Scan for the cell matching the given text and deliver its (X, Y) coordinate at center. 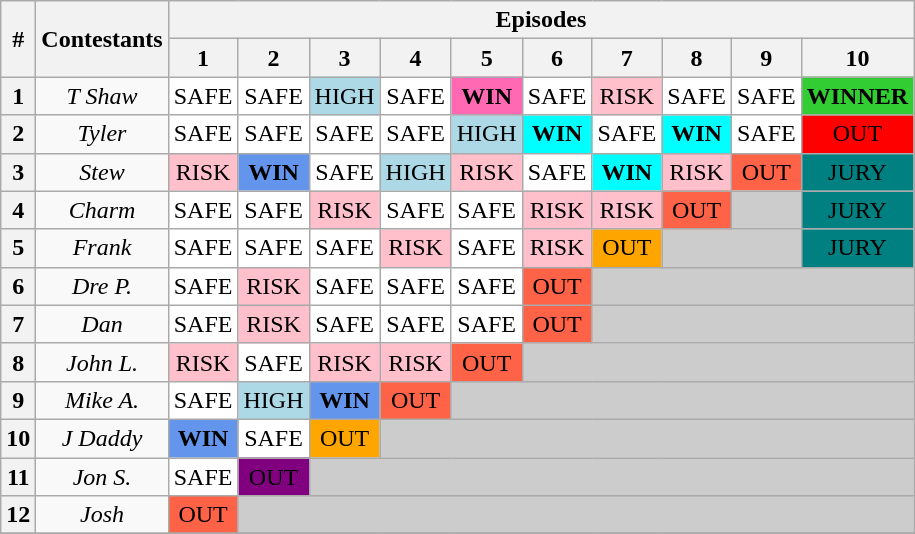
WINNER (857, 96)
11 (18, 477)
Josh (102, 515)
T Shaw (102, 96)
Tyler (102, 134)
12 (18, 515)
Contestants (102, 39)
Jon S. (102, 477)
Mike A. (102, 400)
John L. (102, 362)
Dan (102, 324)
Dre P. (102, 286)
Charm (102, 210)
Frank (102, 248)
Stew (102, 172)
J Daddy (102, 438)
Episodes (540, 20)
# (18, 39)
